Pinpoint the cell where the given text exists, returning its (X, Y) midpoint coordinate. 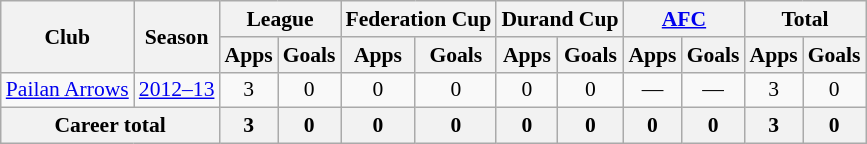
Federation Cup (419, 19)
Club (68, 36)
Season (177, 36)
League (280, 19)
2012–13 (177, 90)
AFC (684, 19)
Career total (110, 126)
Pailan Arrows (68, 90)
Total (804, 19)
Durand Cup (560, 19)
